From the cell containing the given text, extract its center point as [X, Y] coordinate. 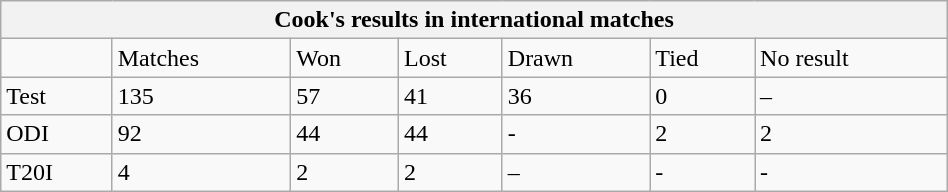
92 [201, 134]
Tied [702, 58]
Won [345, 58]
ODI [56, 134]
Test [56, 96]
57 [345, 96]
Drawn [576, 58]
Lost [450, 58]
T20I [56, 172]
4 [201, 172]
0 [702, 96]
41 [450, 96]
135 [201, 96]
36 [576, 96]
Cook's results in international matches [474, 20]
No result [852, 58]
Matches [201, 58]
